From the cell containing the given text, extract its center point as [x, y] coordinate. 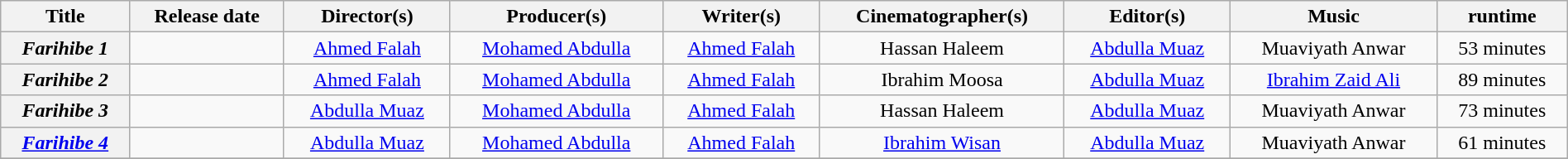
53 minutes [1502, 48]
Ibrahim Zaid Ali [1334, 79]
Farihibe 1 [65, 48]
Release date [207, 17]
89 minutes [1502, 79]
Cinematographer(s) [941, 17]
Title [65, 17]
Ibrahim Moosa [941, 79]
Farihibe 2 [65, 79]
Ibrahim Wisan [941, 142]
61 minutes [1502, 142]
Producer(s) [556, 17]
73 minutes [1502, 111]
runtime [1502, 17]
Director(s) [367, 17]
Farihibe 4 [65, 142]
Editor(s) [1148, 17]
Writer(s) [741, 17]
Farihibe 3 [65, 111]
Music [1334, 17]
